Identify which cell holds the provided text, then report its (x, y) central coordinate. 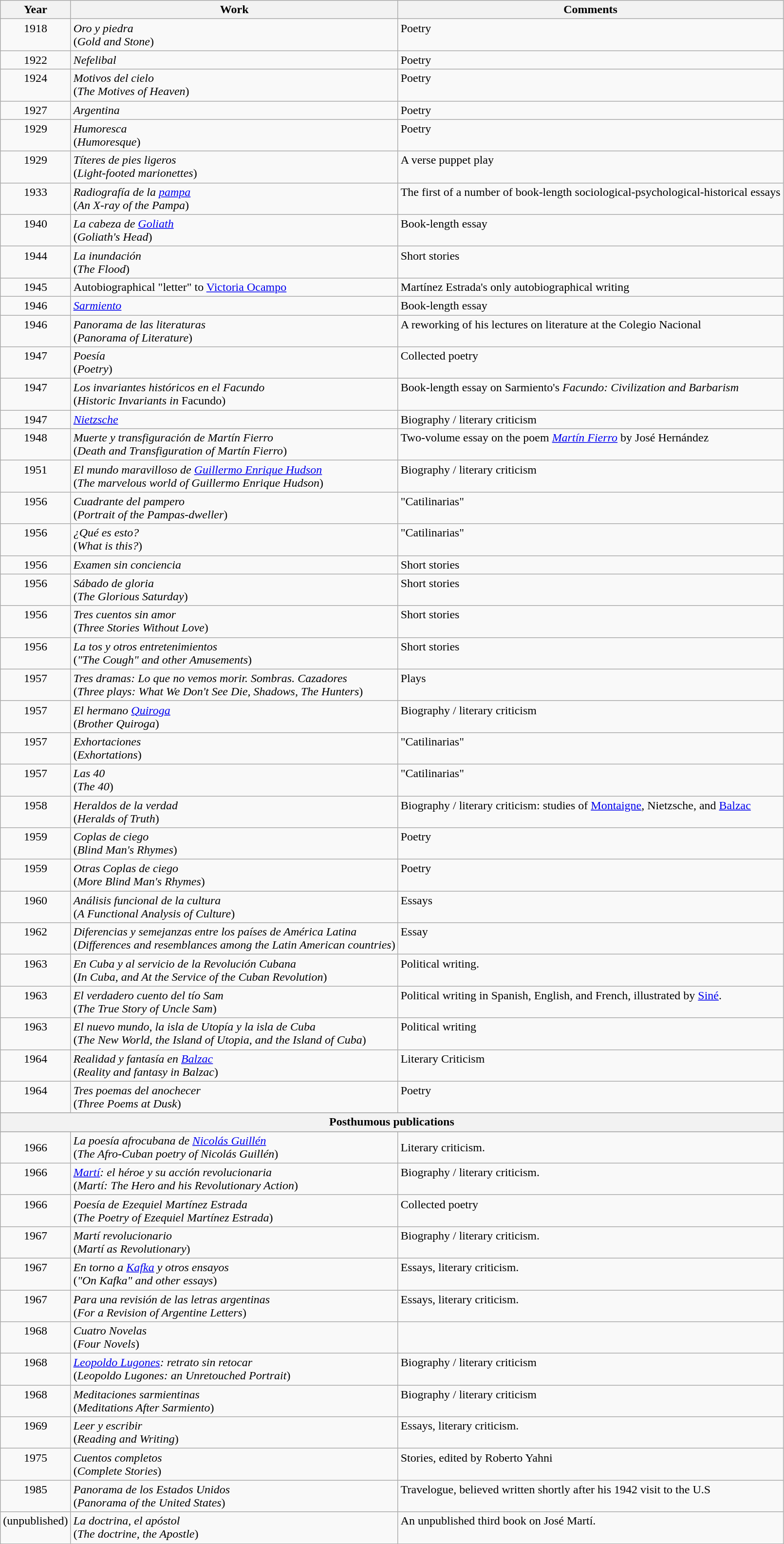
Tres dramas: Lo que no vemos morir. Sombras. Cazadores(Three plays: What We Don't See Die, Shadows, The Hunters) (234, 685)
La doctrina, el apóstol(The doctrine, the Apostle) (234, 1528)
Coplas de ciego(Blind Man's Rhymes) (234, 844)
Book-length essay on Sarmiento's Facundo: Civilization and Barbarism (590, 395)
An unpublished third book on José Martí. (590, 1528)
La poesía afrocubana de Nicolás Guillén(The Afro-Cuban poetry of Nicolás Guillén) (234, 1147)
Realidad y fantasía en Balzac(Reality and fantasy in Balzac) (234, 1065)
Radiografía de la pampa(An X-ray of the Pampa) (234, 199)
Posthumous publications (392, 1122)
Muerte y transfiguración de Martín Fierro(Death and Transfiguration of Martín Fierro) (234, 444)
Political writing in Spanish, English, and French, illustrated by Siné. (590, 1002)
Essay (590, 938)
Argentina (234, 110)
1933 (36, 199)
Exhortaciones(Exhortations) (234, 748)
1985 (36, 1496)
Stories, edited by Roberto Yahni (590, 1465)
Essays (590, 907)
Martí revolucionario(Martí as Revolutionary) (234, 1242)
Martí: el héroe y su acción revolucionaria(Martí: The Hero and his Revolutionary Action) (234, 1179)
Leer y escribir(Reading and Writing) (234, 1432)
Plays (590, 685)
Year (36, 10)
1918 (36, 35)
1944 (36, 262)
1924 (36, 85)
Examen sin conciencia (234, 565)
A verse puppet play (590, 167)
1960 (36, 907)
Humoresca(Humoresque) (234, 135)
Cuentos completos(Complete Stories) (234, 1465)
Literary criticism. (590, 1147)
Panorama de los Estados Unidos(Panorama of the United States) (234, 1496)
Poesía(Poetry) (234, 362)
1940 (36, 230)
El hermano Quiroga(Brother Quiroga) (234, 716)
La tos y otros entretenimientos("The Cough" and other Amusements) (234, 653)
Cuatro Novelas(Four Novels) (234, 1338)
Las 40(The 40) (234, 780)
Análisis funcional de la cultura(A Functional Analysis of Culture) (234, 907)
The first of a number of book-length sociological-psychological-historical essays (590, 199)
Leopoldo Lugones: retrato sin retocar(Leopoldo Lugones: an Unretouched Portrait) (234, 1369)
Otras Coplas de ciego(More Blind Man's Rhymes) (234, 875)
Para una revisión de las letras argentinas(For a Revision of Argentine Letters) (234, 1306)
Poesía de Ezequiel Martínez Estrada(The Poetry of Ezequiel Martínez Estrada) (234, 1210)
Political writing. (590, 971)
Tres poemas del anochecer(Three Poems at Dusk) (234, 1097)
Motivos del cielo(The Motives of Heaven) (234, 85)
Sábado de gloria(The Glorious Saturday) (234, 590)
Literary Criticism (590, 1065)
Work (234, 10)
Meditaciones sarmientinas(Meditations After Sarmiento) (234, 1401)
1922 (36, 60)
Heraldos de la verdad(Heralds of Truth) (234, 812)
Títeres de pies ligeros(Light-footed marionettes) (234, 167)
1975 (36, 1465)
El nuevo mundo, la isla de Utopía y la isla de Cuba(The New World, the Island of Utopia, and the Island of Cuba) (234, 1034)
La cabeza de Goliath(Goliath's Head) (234, 230)
¿Qué es esto?(What is this?) (234, 540)
Oro y piedra(Gold and Stone) (234, 35)
Cuadrante del pampero(Portrait of the Pampas-dweller) (234, 508)
Los invariantes históricos en el Facundo(Historic Invariants in Facundo) (234, 395)
Panorama de las literaturas(Panorama of Literature) (234, 330)
El verdadero cuento del tío Sam(The True Story of Uncle Sam) (234, 1002)
En Cuba y al servicio de la Revolución Cubana(In Cuba, and At the Service of the Cuban Revolution) (234, 971)
Nefelibal (234, 60)
En torno a Kafka y otros ensayos("On Kafka" and other essays) (234, 1274)
Travelogue, believed written shortly after his 1942 visit to the U.S (590, 1496)
1962 (36, 938)
Two-volume essay on the poem Martín Fierro by José Hernández (590, 444)
1969 (36, 1432)
Martínez Estrada's only autobiographical writing (590, 287)
Political writing (590, 1034)
La inundación(The Flood) (234, 262)
1958 (36, 812)
Sarmiento (234, 305)
Diferencias y semejanzas entre los países de América Latina(Differences and resemblances among the Latin American countries) (234, 938)
(unpublished) (36, 1528)
1951 (36, 477)
Autobiographical "letter" to Victoria Ocampo (234, 287)
1945 (36, 287)
Nietzsche (234, 419)
Biography / literary criticism: studies of Montaigne, Nietzsche, and Balzac (590, 812)
1927 (36, 110)
1948 (36, 444)
El mundo maravilloso de Guillermo Enrique Hudson(The marvelous world of Guillermo Enrique Hudson) (234, 477)
Tres cuentos sin amor(Three Stories Without Love) (234, 622)
Comments (590, 10)
A reworking of his lectures on literature at the Colegio Nacional (590, 330)
